Scan for the cell matching the given text and deliver its [x, y] coordinate at center. 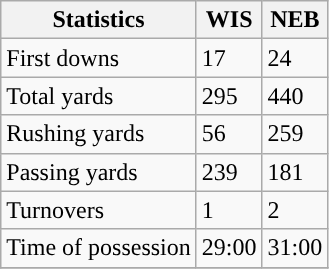
Time of possession [99, 248]
239 [229, 172]
295 [229, 96]
Rushing yards [99, 134]
First downs [99, 58]
WIS [229, 20]
Total yards [99, 96]
24 [295, 58]
1 [229, 210]
31:00 [295, 248]
259 [295, 134]
NEB [295, 20]
440 [295, 96]
181 [295, 172]
29:00 [229, 248]
2 [295, 210]
56 [229, 134]
Turnovers [99, 210]
Passing yards [99, 172]
Statistics [99, 20]
17 [229, 58]
